Return [X, Y] of the center of cell containing provided text 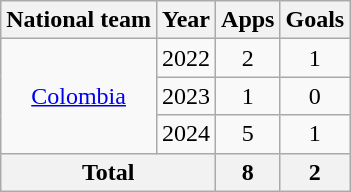
0 [315, 96]
8 [248, 172]
Year [186, 20]
2023 [186, 96]
Total [108, 172]
Goals [315, 20]
2024 [186, 134]
Apps [248, 20]
5 [248, 134]
2022 [186, 58]
National team [79, 20]
Colombia [79, 96]
